Provide the (X, Y) coordinate of the cell's center where the given text is located.  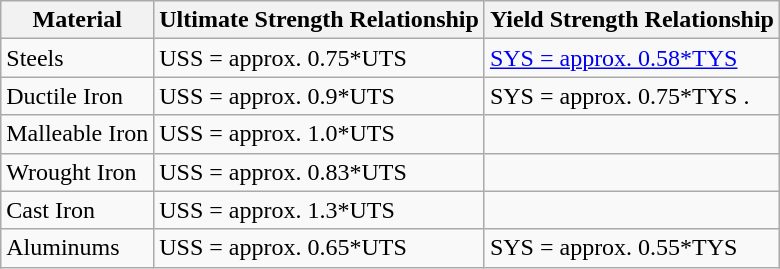
SYS = approx. 0.55*TYS (632, 248)
Material (78, 20)
USS = approx. 0.75*UTS (320, 58)
SYS = approx. 0.58*TYS (632, 58)
USS = approx. 0.9*UTS (320, 96)
Wrought Iron (78, 172)
USS = approx. 1.3*UTS (320, 210)
Yield Strength Relationship (632, 20)
SYS = approx. 0.75*TYS . (632, 96)
Ultimate Strength Relationship (320, 20)
Aluminums (78, 248)
Ductile Iron (78, 96)
Cast Iron (78, 210)
USS = approx. 0.65*UTS (320, 248)
USS = approx. 0.83*UTS (320, 172)
USS = approx. 1.0*UTS (320, 134)
Malleable Iron (78, 134)
Steels (78, 58)
